Locate the cell with the specified text and output its (X, Y) center coordinate. 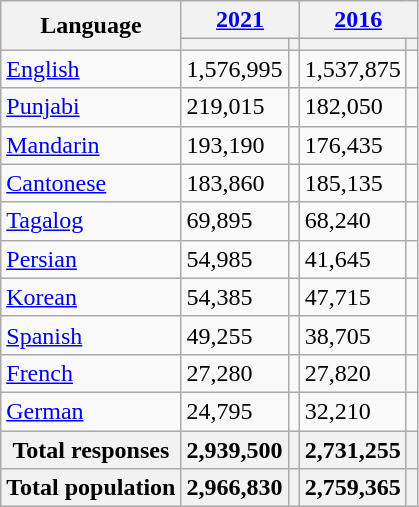
English (91, 69)
1,537,875 (352, 69)
176,435 (352, 145)
Mandarin (91, 145)
24,795 (234, 411)
41,645 (352, 259)
38,705 (352, 335)
2,759,365 (352, 488)
27,280 (234, 373)
Spanish (91, 335)
Total responses (91, 449)
Total population (91, 488)
69,895 (234, 221)
Tagalog (91, 221)
2,731,255 (352, 449)
2,966,830 (234, 488)
2,939,500 (234, 449)
Cantonese (91, 183)
2016 (358, 20)
47,715 (352, 297)
183,860 (234, 183)
27,820 (352, 373)
49,255 (234, 335)
193,190 (234, 145)
185,135 (352, 183)
Punjabi (91, 107)
68,240 (352, 221)
Persian (91, 259)
French (91, 373)
32,210 (352, 411)
219,015 (234, 107)
1,576,995 (234, 69)
54,985 (234, 259)
2021 (240, 20)
182,050 (352, 107)
Korean (91, 297)
German (91, 411)
Language (91, 26)
54,385 (234, 297)
